Search for the cell housing the specified text and yield its (x, y) center coordinate. 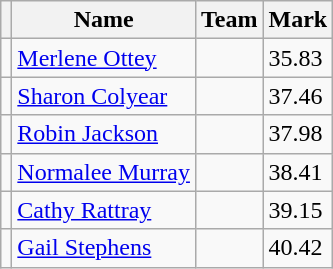
Sharon Colyear (104, 96)
35.83 (298, 58)
Cathy Rattray (104, 210)
37.98 (298, 134)
Robin Jackson (104, 134)
Merlene Ottey (104, 58)
Gail Stephens (104, 248)
Team (229, 20)
40.42 (298, 248)
38.41 (298, 172)
Name (104, 20)
Normalee Murray (104, 172)
Mark (298, 20)
39.15 (298, 210)
37.46 (298, 96)
